Detect which cell encompasses the target text, then output its (X, Y) center coordinate. 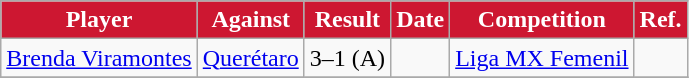
3–1 (A) (347, 58)
Player (99, 20)
Ref. (660, 20)
Querétaro (250, 58)
Liga MX Femenil (542, 58)
Brenda Viramontes (99, 58)
Result (347, 20)
Date (420, 20)
Against (250, 20)
Competition (542, 20)
